Detect which cell encompasses the target text, then output its (X, Y) center coordinate. 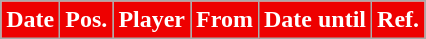
Pos. (86, 20)
Date until (314, 20)
Player (152, 20)
Ref. (398, 20)
From (225, 20)
Date (30, 20)
